Find where the given text appears and provide that cell's center as (X, Y) coordinate. 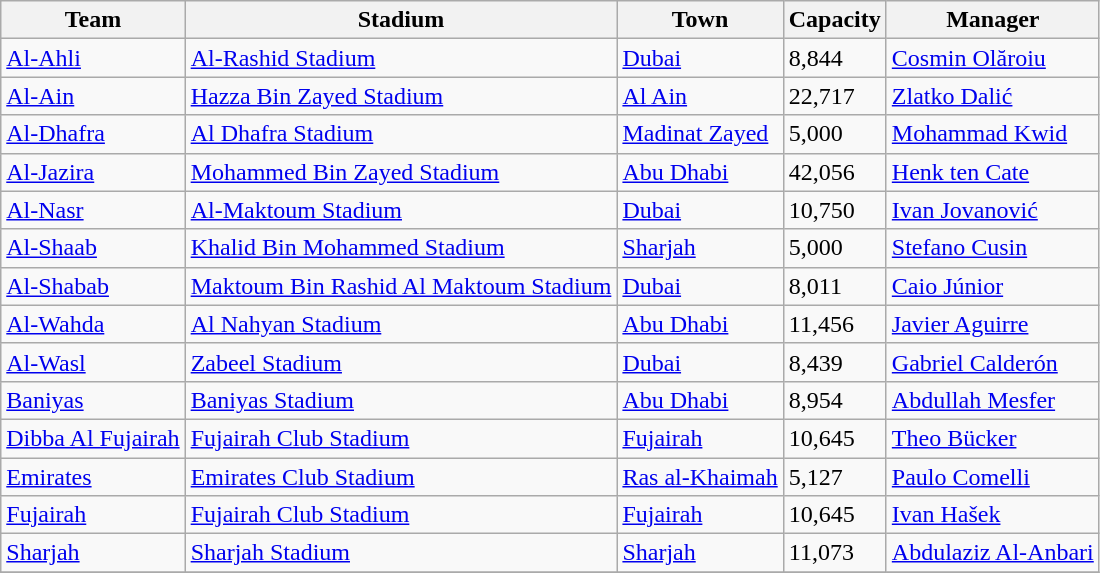
Abdullah Mesfer (992, 400)
Al Nahyan Stadium (401, 324)
Caio Júnior (992, 286)
8,011 (834, 286)
Al-Ahli (93, 58)
8,844 (834, 58)
Dibba Al Fujairah (93, 438)
Al-Wahda (93, 324)
5,127 (834, 477)
Town (700, 20)
11,073 (834, 553)
Al-Rashid Stadium (401, 58)
Madinat Zayed (700, 134)
Emirates (93, 477)
Al-Dhafra (93, 134)
Baniyas Stadium (401, 400)
Al-Wasl (93, 362)
8,954 (834, 400)
Capacity (834, 20)
Zabeel Stadium (401, 362)
Ivan Jovanović (992, 210)
Hazza Bin Zayed Stadium (401, 96)
Khalid Bin Mohammed Stadium (401, 248)
Theo Bücker (992, 438)
Al-Jazira (93, 172)
Al-Ain (93, 96)
Paulo Comelli (992, 477)
11,456 (834, 324)
Henk ten Cate (992, 172)
Sharjah Stadium (401, 553)
10,750 (834, 210)
Al Ain (700, 96)
Abdulaziz Al-Anbari (992, 553)
8,439 (834, 362)
Al-Shabab (93, 286)
Mohammed Bin Zayed Stadium (401, 172)
Emirates Club Stadium (401, 477)
Al-Maktoum Stadium (401, 210)
Stadium (401, 20)
Al-Nasr (93, 210)
42,056 (834, 172)
Zlatko Dalić (992, 96)
Al Dhafra Stadium (401, 134)
Ivan Hašek (992, 515)
Gabriel Calderón (992, 362)
Ras al-Khaimah (700, 477)
Baniyas (93, 400)
Al-Shaab (93, 248)
Maktoum Bin Rashid Al Maktoum Stadium (401, 286)
Stefano Cusin (992, 248)
Cosmin Olăroiu (992, 58)
Manager (992, 20)
Mohammad Kwid (992, 134)
Team (93, 20)
22,717 (834, 96)
Javier Aguirre (992, 324)
